Return (X, Y) of the center of cell containing provided text 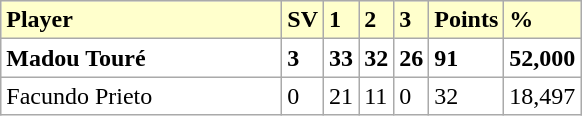
52,000 (542, 58)
2 (376, 20)
33 (342, 58)
SV (303, 20)
Player (142, 20)
Facundo Prieto (142, 96)
91 (466, 58)
1 (342, 20)
21 (342, 96)
26 (412, 58)
18,497 (542, 96)
Madou Touré (142, 58)
Points (466, 20)
11 (376, 96)
% (542, 20)
